Capture the cell that displays the provided text and extract its (x, y) central coordinate. 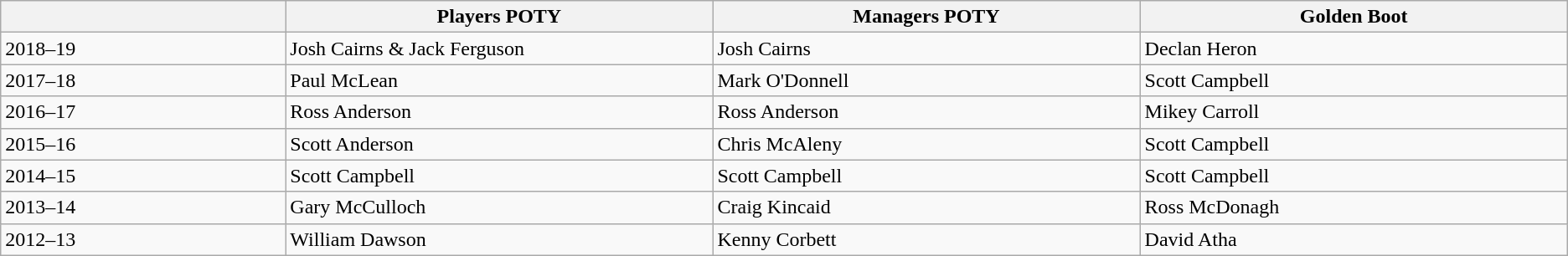
Gary McCulloch (499, 207)
Craig Kincaid (926, 207)
Golden Boot (1354, 17)
Josh Cairns (926, 49)
2017–18 (143, 80)
Players POTY (499, 17)
2013–14 (143, 207)
Declan Heron (1354, 49)
Chris McAleny (926, 144)
Scott Anderson (499, 144)
2014–15 (143, 176)
2016–17 (143, 112)
Managers POTY (926, 17)
Paul McLean (499, 80)
Kenny Corbett (926, 239)
Ross McDonagh (1354, 207)
Mark O'Donnell (926, 80)
David Atha (1354, 239)
2012–13 (143, 239)
Josh Cairns & Jack Ferguson (499, 49)
2018–19 (143, 49)
Mikey Carroll (1354, 112)
William Dawson (499, 239)
2015–16 (143, 144)
